Output the (x, y) coordinate of the center of the cell containing the given text.  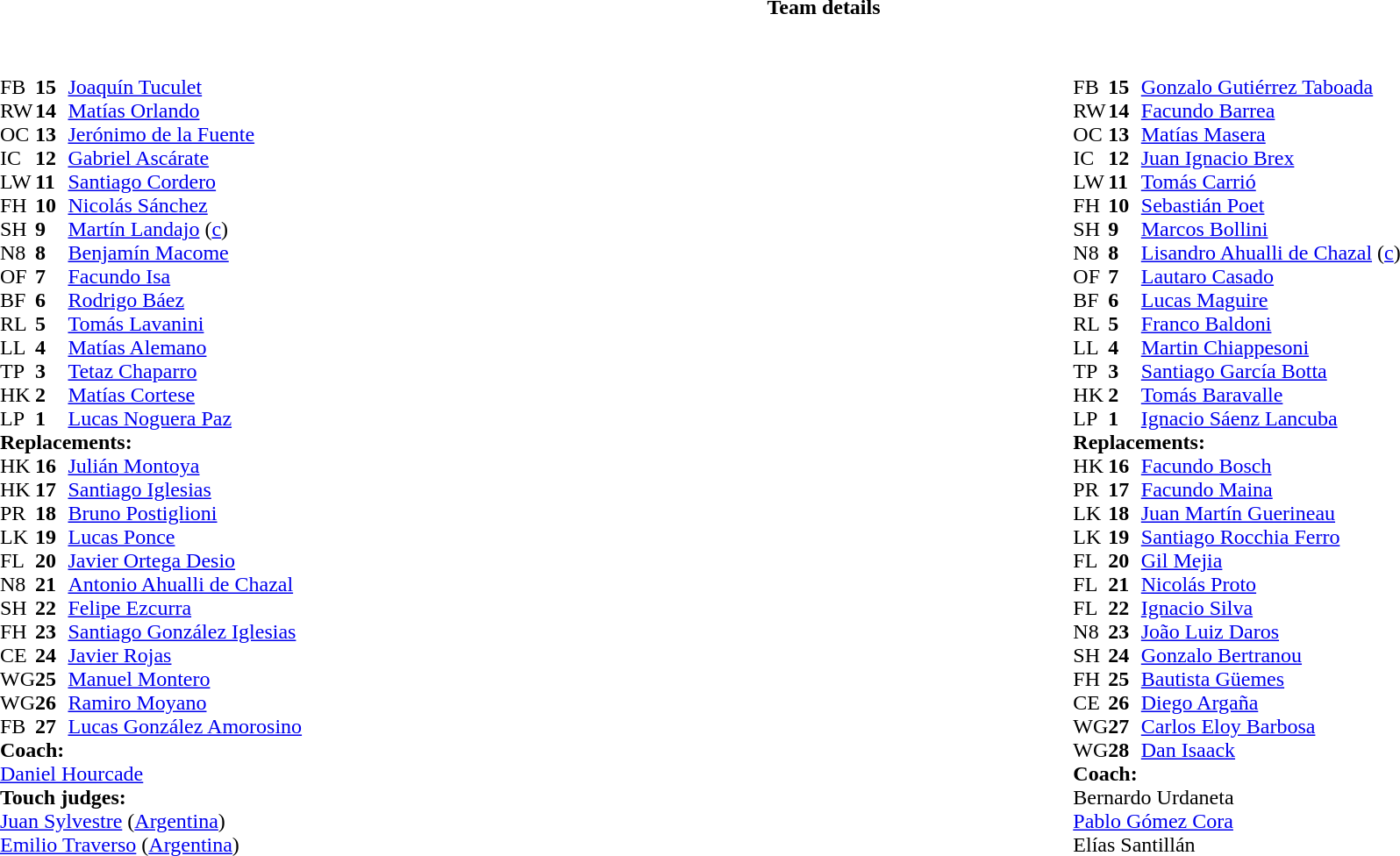
Jerónimo de la Fuente (184, 135)
Joaquín Tuculet (184, 88)
Bruno Postiglioni (184, 514)
Facundo Isa (184, 277)
Manuel Montero (184, 679)
Lucas Ponce (184, 537)
Gabriel Ascárate (184, 158)
Tomás Lavanini (184, 325)
Matías Orlando (184, 111)
Julián Montoya (184, 467)
Matías Alemano (184, 347)
Benjamín Macome (184, 253)
Nicolás Sánchez (184, 205)
Santiago Cordero (184, 182)
28 (1125, 751)
Felipe Ezcurra (184, 609)
Lucas Noguera Paz (184, 419)
Martín Landajo (c) (184, 230)
Tetaz Chaparro (184, 372)
Ramiro Moyano (184, 703)
Javier Ortega Desio (184, 561)
Javier Rojas (184, 656)
Rodrigo Báez (184, 300)
Matías Cortese (184, 395)
Santiago Iglesias (184, 489)
Touch judges: (151, 798)
Daniel Hourcade (151, 774)
Antonio Ahualli de Chazal (184, 584)
Santiago González Iglesias (184, 631)
Lucas González Amorosino (184, 726)
